Scan for the cell matching the given text and deliver its (x, y) coordinate at center. 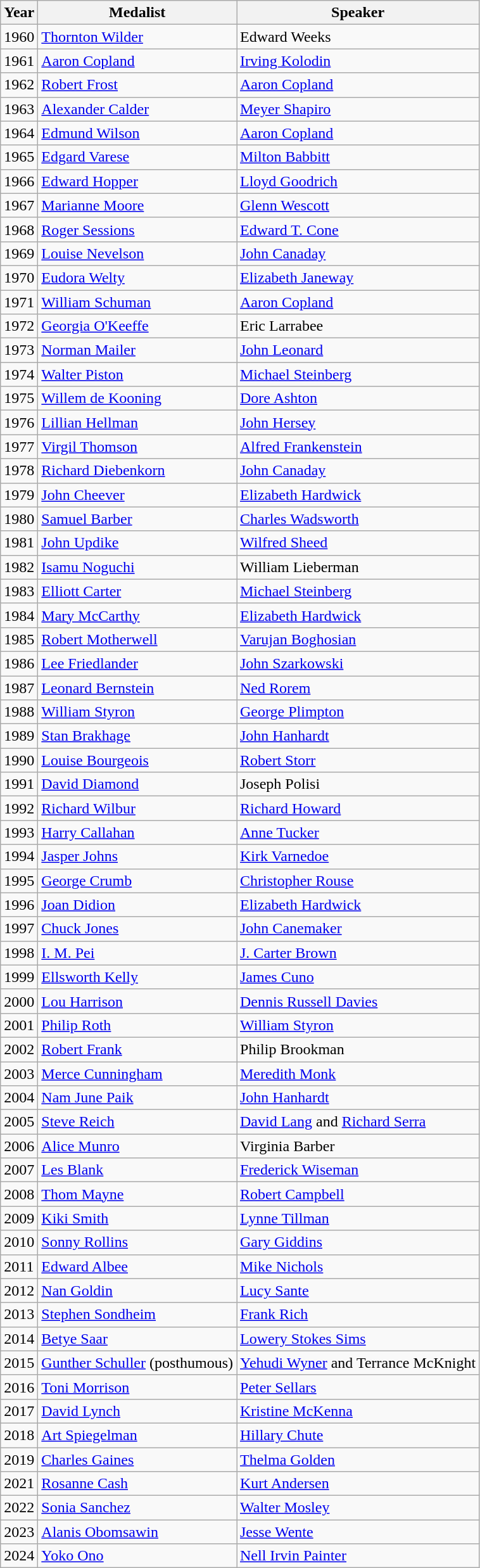
Lee Friedlander (137, 663)
1996 (19, 905)
Anne Tucker (358, 832)
2001 (19, 1025)
1971 (19, 302)
Eric Larrabee (358, 326)
Les Blank (137, 1170)
Isamu Noguchi (137, 567)
Meyer Shapiro (358, 109)
Art Spiegelman (137, 1435)
Gunther Schuller (posthumous) (137, 1363)
David Diamond (137, 784)
1964 (19, 133)
Milton Babbitt (358, 157)
George Plimpton (358, 712)
Philip Brookman (358, 1049)
Charles Gaines (137, 1459)
Varujan Boghosian (358, 639)
1999 (19, 977)
Virginia Barber (358, 1146)
Lucy Sante (358, 1291)
2000 (19, 1001)
James Cuno (358, 977)
Lowery Stokes Sims (358, 1339)
1965 (19, 157)
2014 (19, 1339)
1986 (19, 663)
Ned Rorem (358, 687)
Elizabeth Janeway (358, 277)
Toni Morrison (137, 1387)
2008 (19, 1194)
Jesse Wente (358, 1532)
Thelma Golden (358, 1459)
1960 (19, 37)
Robert Motherwell (137, 639)
1969 (19, 253)
Lloyd Goodrich (358, 181)
2002 (19, 1049)
Lynne Tillman (358, 1218)
Yoko Ono (137, 1556)
Walter Mosley (358, 1508)
1961 (19, 61)
Nell Irvin Painter (358, 1556)
1989 (19, 736)
Robert Frank (137, 1049)
Glenn Wescott (358, 205)
1962 (19, 85)
Alexander Calder (137, 109)
Edmund Wilson (137, 133)
2019 (19, 1459)
J. Carter Brown (358, 953)
Gary Giddins (358, 1242)
Marianne Moore (137, 205)
2022 (19, 1508)
1977 (19, 447)
Christopher Rouse (358, 881)
Chuck Jones (137, 929)
1988 (19, 712)
1995 (19, 881)
1985 (19, 639)
2006 (19, 1146)
Edgard Varese (137, 157)
1981 (19, 543)
1974 (19, 374)
1990 (19, 760)
Roger Sessions (137, 229)
2005 (19, 1122)
1983 (19, 591)
2016 (19, 1387)
Robert Frost (137, 85)
John Szarkowski (358, 663)
David Lynch (137, 1411)
1972 (19, 326)
1979 (19, 495)
1973 (19, 350)
2007 (19, 1170)
Leonard Bernstein (137, 687)
Edward T. Cone (358, 229)
Jasper Johns (137, 857)
Joseph Polisi (358, 784)
Mary McCarthy (137, 615)
John Updike (137, 543)
Willem de Kooning (137, 398)
Edward Hopper (137, 181)
Rosanne Cash (137, 1484)
Kiki Smith (137, 1218)
1987 (19, 687)
2015 (19, 1363)
Betye Saar (137, 1339)
George Crumb (137, 881)
Philip Roth (137, 1025)
Norman Mailer (137, 350)
2024 (19, 1556)
Kurt Andersen (358, 1484)
Nan Goldin (137, 1291)
Thornton Wilder (137, 37)
1997 (19, 929)
Charles Wadsworth (358, 519)
Edward Weeks (358, 37)
Louise Nevelson (137, 253)
1994 (19, 857)
Kristine McKenna (358, 1411)
2012 (19, 1291)
2004 (19, 1098)
Meredith Monk (358, 1074)
Yehudi Wyner and Terrance McKnight (358, 1363)
Edward Albee (137, 1266)
Sonny Rollins (137, 1242)
1975 (19, 398)
1978 (19, 471)
Irving Kolodin (358, 61)
2013 (19, 1315)
Lou Harrison (137, 1001)
Alice Munro (137, 1146)
Hillary Chute (358, 1435)
Stan Brakhage (137, 736)
Frederick Wiseman (358, 1170)
Richard Diebenkorn (137, 471)
Kirk Varnedoe (358, 857)
2009 (19, 1218)
Dore Ashton (358, 398)
Dennis Russell Davies (358, 1001)
Speaker (358, 13)
Year (19, 13)
Thom Mayne (137, 1194)
Peter Sellars (358, 1387)
Georgia O'Keeffe (137, 326)
1966 (19, 181)
Alfred Frankenstein (358, 447)
Richard Wilbur (137, 808)
2010 (19, 1242)
1982 (19, 567)
1970 (19, 277)
Richard Howard (358, 808)
Walter Piston (137, 374)
I. M. Pei (137, 953)
John Canemaker (358, 929)
Harry Callahan (137, 832)
William Lieberman (358, 567)
Ellsworth Kelly (137, 977)
1993 (19, 832)
Alanis Obomsawin (137, 1532)
2021 (19, 1484)
1963 (19, 109)
Mike Nichols (358, 1266)
1984 (19, 615)
Elliott Carter (137, 591)
Medalist (137, 13)
John Leonard (358, 350)
William Schuman (137, 302)
Merce Cunningham (137, 1074)
Robert Storr (358, 760)
Lillian Hellman (137, 423)
Samuel Barber (137, 519)
John Cheever (137, 495)
John Hersey (358, 423)
Frank Rich (358, 1315)
1968 (19, 229)
Robert Campbell (358, 1194)
1967 (19, 205)
Virgil Thomson (137, 447)
Eudora Welty (137, 277)
David Lang and Richard Serra (358, 1122)
2003 (19, 1074)
1998 (19, 953)
Steve Reich (137, 1122)
1992 (19, 808)
1991 (19, 784)
2017 (19, 1411)
2018 (19, 1435)
Nam June Paik (137, 1098)
Stephen Sondheim (137, 1315)
Joan Didion (137, 905)
Wilfred Sheed (358, 543)
Louise Bourgeois (137, 760)
Sonia Sanchez (137, 1508)
2023 (19, 1532)
1980 (19, 519)
2011 (19, 1266)
1976 (19, 423)
